Determine the [X, Y] coordinate at the center of the cell enclosing the given text.  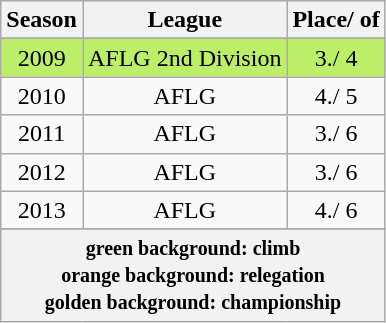
AFLG 2nd Division [184, 58]
2012 [42, 172]
4./ 6 [336, 210]
2011 [42, 134]
League [184, 20]
2013 [42, 210]
2009 [42, 58]
Season [42, 20]
green background: climborange background: relegationgolden background: championship [194, 275]
4./ 5 [336, 96]
2010 [42, 96]
Place/ of [336, 20]
3./ 4 [336, 58]
